Determine the (X, Y) coordinate at the center of the cell enclosing the given text.  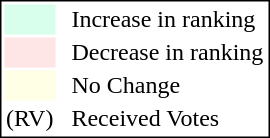
Decrease in ranking (168, 53)
(RV) (29, 119)
Received Votes (168, 119)
Increase in ranking (168, 19)
No Change (168, 85)
